Provide the [X, Y] coordinate of the cell's center where the given text is located.  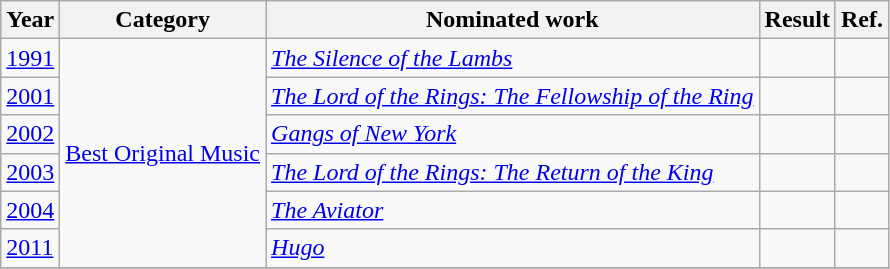
Nominated work [513, 20]
Ref. [862, 20]
2011 [30, 248]
Hugo [513, 248]
The Lord of the Rings: The Fellowship of the Ring [513, 96]
The Silence of the Lambs [513, 58]
2002 [30, 134]
Gangs of New York [513, 134]
2001 [30, 96]
Best Original Music [163, 153]
Year [30, 20]
The Aviator [513, 210]
Category [163, 20]
The Lord of the Rings: The Return of the King [513, 172]
2004 [30, 210]
1991 [30, 58]
Result [797, 20]
2003 [30, 172]
